Search for the cell housing the specified text and yield its (X, Y) center coordinate. 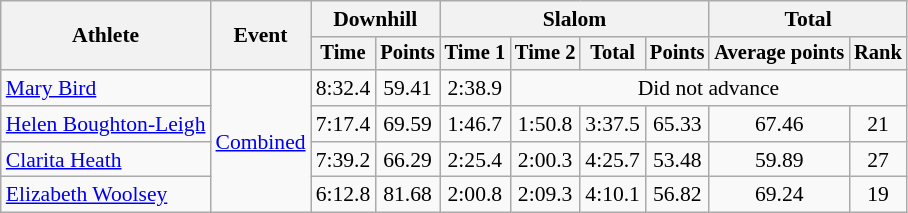
Mary Bird (106, 88)
3:37.5 (612, 124)
1:50.8 (545, 124)
2:00.3 (545, 160)
2:09.3 (545, 195)
66.29 (407, 160)
Downhill (376, 19)
59.41 (407, 88)
59.89 (779, 160)
1:46.7 (475, 124)
Combined (261, 141)
4:25.7 (612, 160)
Event (261, 36)
2:00.8 (475, 195)
Elizabeth Woolsey (106, 195)
19 (878, 195)
2:25.4 (475, 160)
4:10.1 (612, 195)
2:38.9 (475, 88)
7:39.2 (344, 160)
67.46 (779, 124)
6:12.8 (344, 195)
Average points (779, 54)
21 (878, 124)
Athlete (106, 36)
Helen Boughton-Leigh (106, 124)
69.24 (779, 195)
81.68 (407, 195)
27 (878, 160)
7:17.4 (344, 124)
Did not advance (708, 88)
Clarita Heath (106, 160)
53.48 (677, 160)
Rank (878, 54)
Time 1 (475, 54)
56.82 (677, 195)
65.33 (677, 124)
69.59 (407, 124)
Slalom (575, 19)
Time 2 (545, 54)
Time (344, 54)
8:32.4 (344, 88)
